Detect which cell encompasses the target text, then output its (X, Y) center coordinate. 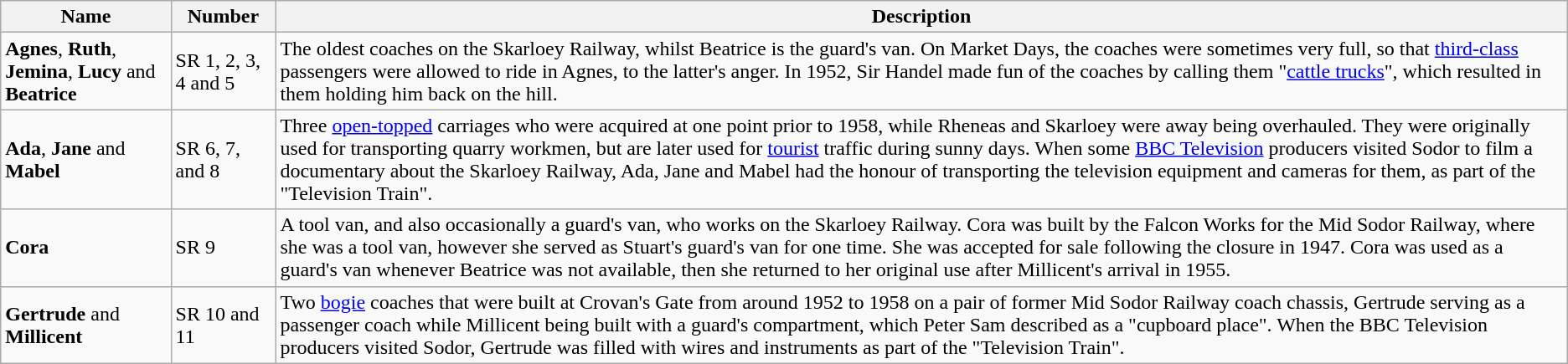
Cora (85, 248)
SR 10 and 11 (223, 325)
Ada, Jane and Mabel (85, 159)
Gertrude and Millicent (85, 325)
Agnes, Ruth, Jemina, Lucy and Beatrice (85, 71)
SR 9 (223, 248)
SR 6, 7, and 8 (223, 159)
Name (85, 17)
SR 1, 2, 3, 4 and 5 (223, 71)
Description (921, 17)
Number (223, 17)
